Search for the cell housing the specified text and yield its [x, y] center coordinate. 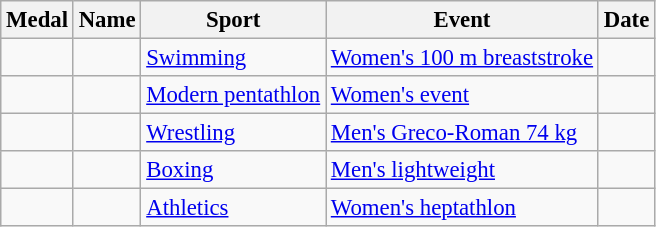
Women's 100 m breaststroke [462, 58]
Wrestling [234, 133]
Men's lightweight [462, 170]
Women's event [462, 95]
Name [107, 20]
Modern pentathlon [234, 95]
Date [626, 20]
Women's heptathlon [462, 208]
Men's Greco-Roman 74 kg [462, 133]
Swimming [234, 58]
Boxing [234, 170]
Sport [234, 20]
Athletics [234, 208]
Medal [38, 20]
Event [462, 20]
